Return [X, Y] of the center of cell containing provided text 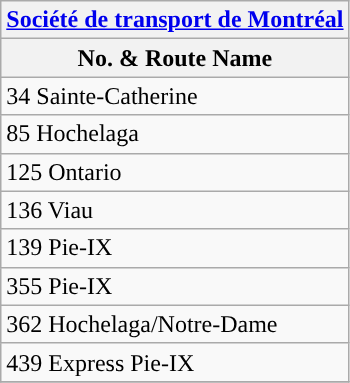
Société de transport de Montréal [175, 20]
355 Pie-IX [175, 286]
85 Hochelaga [175, 134]
34 Sainte-Catherine [175, 96]
125 Ontario [175, 172]
136 Viau [175, 210]
362 Hochelaga/Notre-Dame [175, 324]
139 Pie-IX [175, 248]
439 Express Pie-IX [175, 362]
No. & Route Name [175, 58]
